Determine the [x, y] coordinate at the center of the cell enclosing the given text.  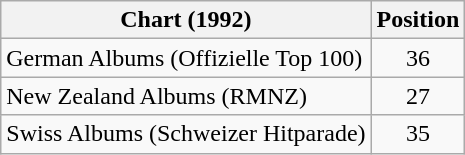
27 [418, 96]
New Zealand Albums (RMNZ) [186, 96]
Position [418, 20]
35 [418, 134]
Chart (1992) [186, 20]
36 [418, 58]
German Albums (Offizielle Top 100) [186, 58]
Swiss Albums (Schweizer Hitparade) [186, 134]
